Extract the [x, y] coordinate from the center of the cell holding the provided text.  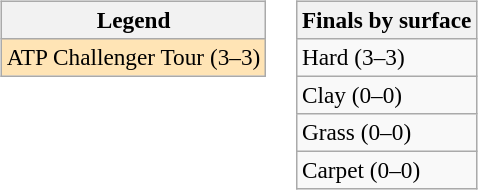
Clay (0–0) [387, 95]
ATP Challenger Tour (3–3) [133, 57]
Finals by surface [387, 20]
Grass (0–0) [387, 133]
Carpet (0–0) [387, 171]
Hard (3–3) [387, 57]
Legend [133, 20]
